For the text-containing cell, return its midpoint in (x, y) coordinate format. 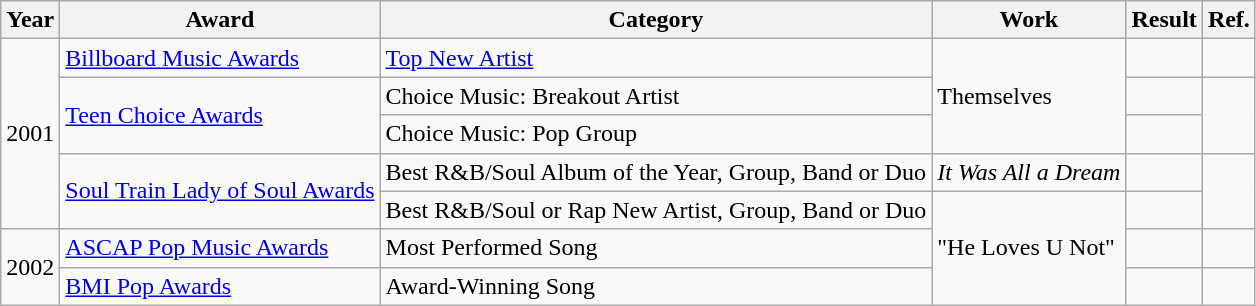
Most Performed Song (656, 248)
Year (30, 20)
2001 (30, 134)
Teen Choice Awards (220, 115)
BMI Pop Awards (220, 286)
Award (220, 20)
Best R&B/Soul or Rap New Artist, Group, Band or Duo (656, 210)
Top New Artist (656, 58)
Themselves (1029, 96)
Award-Winning Song (656, 286)
ASCAP Pop Music Awards (220, 248)
Soul Train Lady of Soul Awards (220, 191)
"He Loves U Not" (1029, 248)
Best R&B/Soul Album of the Year, Group, Band or Duo (656, 172)
It Was All a Dream (1029, 172)
Ref. (1228, 20)
Billboard Music Awards (220, 58)
Work (1029, 20)
Category (656, 20)
2002 (30, 267)
Choice Music: Breakout Artist (656, 96)
Choice Music: Pop Group (656, 134)
Result (1164, 20)
